Detect which cell encompasses the target text, then output its [X, Y] center coordinate. 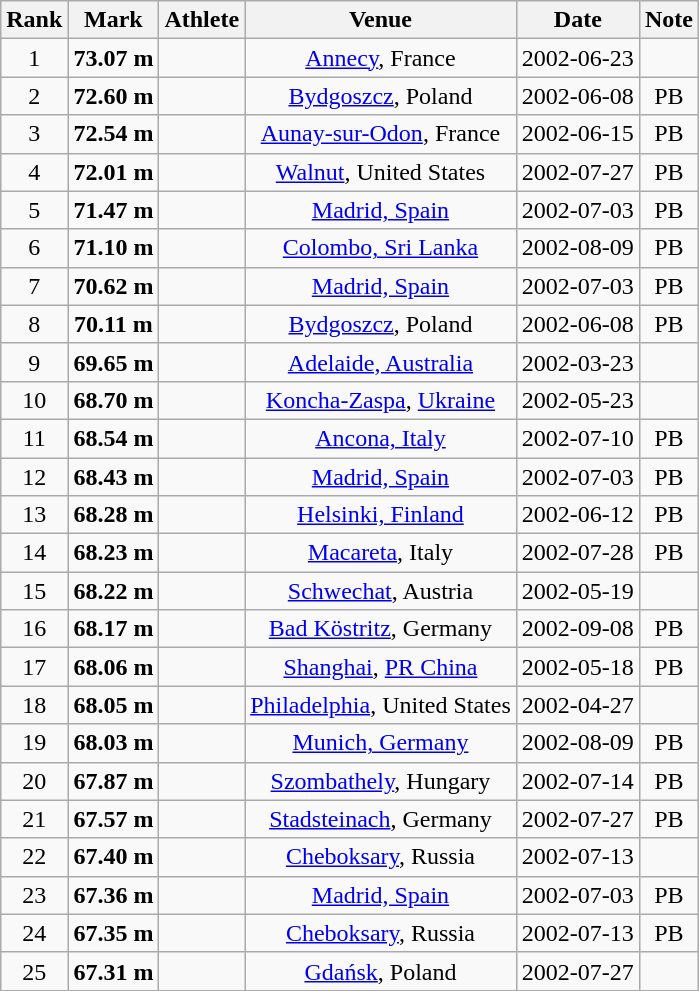
11 [34, 438]
68.70 m [114, 400]
67.35 m [114, 933]
67.36 m [114, 895]
Macareta, Italy [381, 553]
2002-07-10 [578, 438]
2 [34, 96]
Munich, Germany [381, 743]
2002-06-15 [578, 134]
4 [34, 172]
2002-05-23 [578, 400]
23 [34, 895]
72.54 m [114, 134]
Date [578, 20]
67.40 m [114, 857]
68.03 m [114, 743]
21 [34, 819]
2002-05-18 [578, 667]
2002-06-23 [578, 58]
15 [34, 591]
72.01 m [114, 172]
68.22 m [114, 591]
12 [34, 477]
14 [34, 553]
2002-04-27 [578, 705]
10 [34, 400]
Philadelphia, United States [381, 705]
71.10 m [114, 248]
Adelaide, Australia [381, 362]
Koncha-Zaspa, Ukraine [381, 400]
Bad Köstritz, Germany [381, 629]
22 [34, 857]
68.28 m [114, 515]
68.43 m [114, 477]
Rank [34, 20]
Mark [114, 20]
Venue [381, 20]
Colombo, Sri Lanka [381, 248]
18 [34, 705]
2002-07-14 [578, 781]
67.57 m [114, 819]
9 [34, 362]
3 [34, 134]
Schwechat, Austria [381, 591]
Athlete [202, 20]
72.60 m [114, 96]
7 [34, 286]
70.11 m [114, 324]
68.17 m [114, 629]
2002-05-19 [578, 591]
25 [34, 971]
68.54 m [114, 438]
13 [34, 515]
Note [668, 20]
Aunay-sur-Odon, France [381, 134]
Annecy, France [381, 58]
68.23 m [114, 553]
71.47 m [114, 210]
17 [34, 667]
19 [34, 743]
67.87 m [114, 781]
Szombathely, Hungary [381, 781]
Stadsteinach, Germany [381, 819]
Walnut, United States [381, 172]
68.06 m [114, 667]
Gdańsk, Poland [381, 971]
16 [34, 629]
Helsinki, Finland [381, 515]
70.62 m [114, 286]
73.07 m [114, 58]
Shanghai, PR China [381, 667]
2002-09-08 [578, 629]
24 [34, 933]
1 [34, 58]
6 [34, 248]
69.65 m [114, 362]
5 [34, 210]
2002-07-28 [578, 553]
2002-03-23 [578, 362]
8 [34, 324]
Ancona, Italy [381, 438]
20 [34, 781]
68.05 m [114, 705]
2002-06-12 [578, 515]
67.31 m [114, 971]
